Provide the (x, y) coordinate of the cell's center where the given text is located.  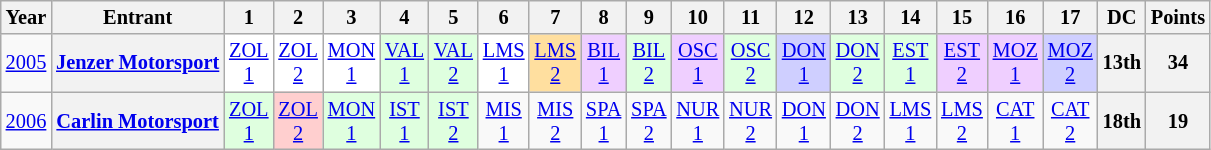
4 (404, 17)
8 (604, 17)
16 (1016, 17)
BIL1 (604, 63)
OSC1 (698, 63)
13th (1122, 63)
SPA1 (604, 121)
MOZ1 (1016, 63)
Jenzer Motorsport (138, 63)
Carlin Motorsport (138, 121)
Entrant (138, 17)
2006 (26, 121)
11 (750, 17)
CAT2 (1070, 121)
BIL2 (648, 63)
NUR1 (698, 121)
MIS2 (555, 121)
2 (298, 17)
9 (648, 17)
IST1 (404, 121)
MOZ2 (1070, 63)
IST2 (454, 121)
1 (248, 17)
15 (962, 17)
2005 (26, 63)
13 (858, 17)
10 (698, 17)
17 (1070, 17)
VAL1 (404, 63)
EST2 (962, 63)
SPA2 (648, 121)
34 (1178, 63)
VAL2 (454, 63)
5 (454, 17)
18th (1122, 121)
3 (352, 17)
6 (504, 17)
MIS1 (504, 121)
12 (804, 17)
Points (1178, 17)
DC (1122, 17)
CAT1 (1016, 121)
OSC2 (750, 63)
NUR2 (750, 121)
EST1 (911, 63)
19 (1178, 121)
Year (26, 17)
14 (911, 17)
7 (555, 17)
